From the cell containing the given text, extract its center point as (x, y) coordinate. 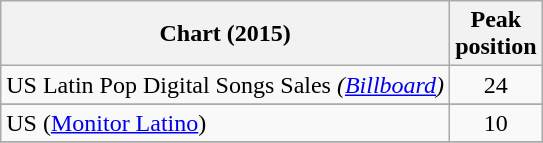
US (Monitor Latino) (226, 123)
Peakposition (496, 34)
Chart (2015) (226, 34)
10 (496, 123)
24 (496, 85)
US Latin Pop Digital Songs Sales (Billboard) (226, 85)
